Search for the cell housing the specified text and yield its [X, Y] center coordinate. 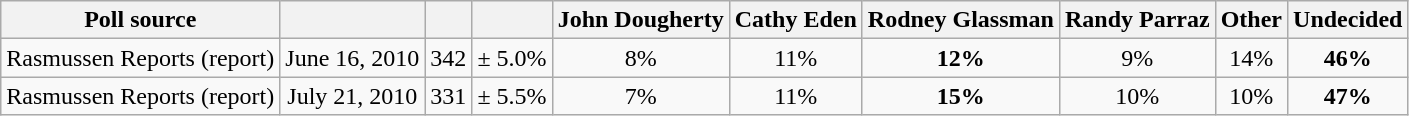
Rodney Glassman [960, 20]
12% [960, 58]
331 [448, 96]
9% [1137, 58]
Randy Parraz [1137, 20]
John Dougherty [640, 20]
Other [1251, 20]
15% [960, 96]
7% [640, 96]
46% [1348, 58]
47% [1348, 96]
Cathy Eden [796, 20]
342 [448, 58]
14% [1251, 58]
8% [640, 58]
Poll source [140, 20]
Undecided [1348, 20]
July 21, 2010 [352, 96]
June 16, 2010 [352, 58]
± 5.0% [512, 58]
± 5.5% [512, 96]
